Determine the (x, y) coordinate at the center of the cell enclosing the given text.  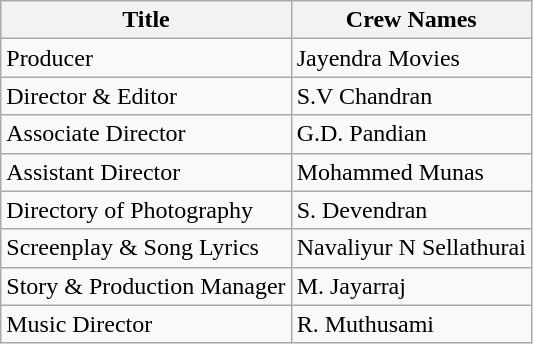
R. Muthusami (411, 324)
Screenplay & Song Lyrics (146, 248)
Associate Director (146, 134)
S. Devendran (411, 210)
Producer (146, 58)
Director & Editor (146, 96)
Mohammed Munas (411, 172)
G.D. Pandian (411, 134)
Music Director (146, 324)
M. Jayarraj (411, 286)
Navaliyur N Sellathurai (411, 248)
Title (146, 20)
Jayendra Movies (411, 58)
S.V Chandran (411, 96)
Story & Production Manager (146, 286)
Crew Names (411, 20)
Directory of Photography (146, 210)
Assistant Director (146, 172)
